Return the [X, Y] coordinate for the center point of the cell that contains the specified text.  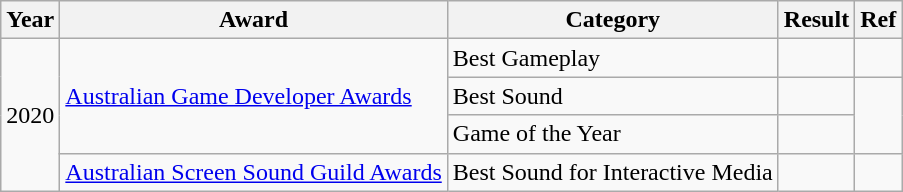
Australian Game Developer Awards [254, 96]
Award [254, 20]
Ref [878, 20]
2020 [30, 115]
Game of the Year [612, 134]
Result [816, 20]
Category [612, 20]
Best Sound [612, 96]
Best Gameplay [612, 58]
Year [30, 20]
Best Sound for Interactive Media [612, 172]
Australian Screen Sound Guild Awards [254, 172]
